Locate the cell with the specified text and output its (x, y) center coordinate. 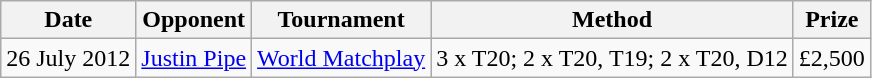
Method (612, 20)
Opponent (194, 20)
Justin Pipe (194, 58)
Tournament (342, 20)
£2,500 (832, 58)
26 July 2012 (68, 58)
World Matchplay (342, 58)
3 x T20; 2 x T20, T19; 2 x T20, D12 (612, 58)
Prize (832, 20)
Date (68, 20)
